Search for the cell housing the specified text and yield its (x, y) center coordinate. 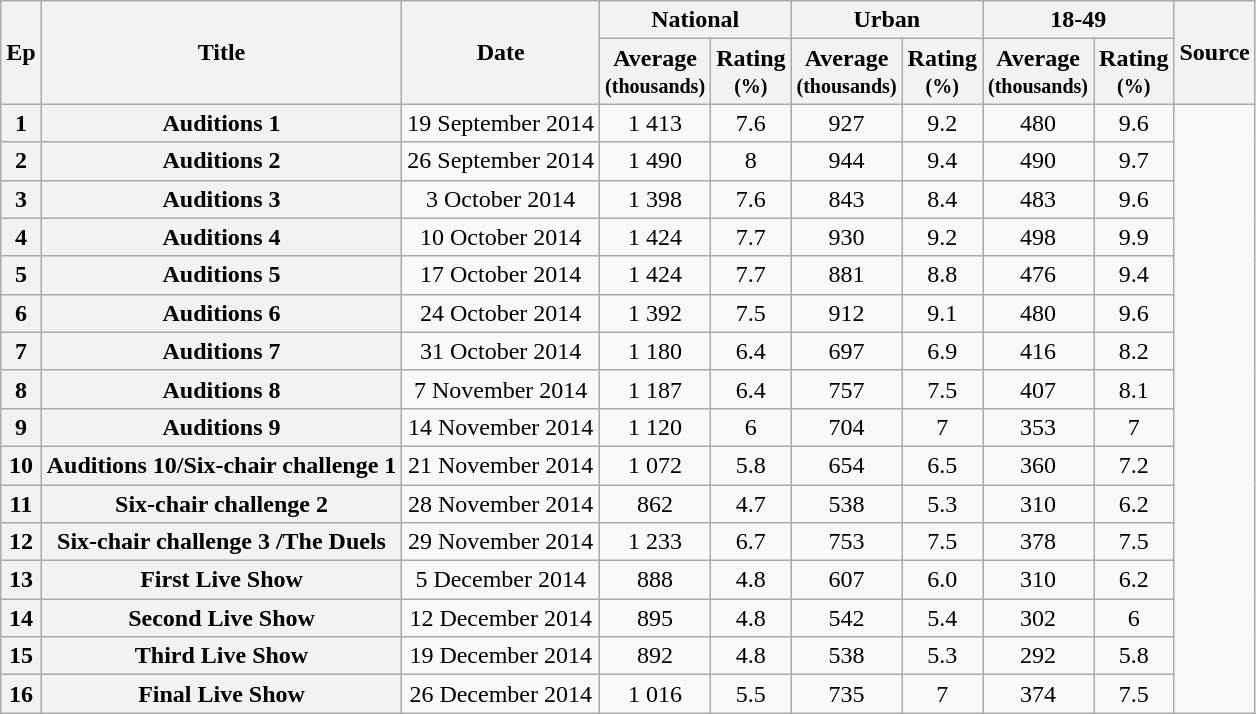
483 (1038, 199)
498 (1038, 237)
490 (1038, 161)
1 180 (656, 351)
24 October 2014 (501, 313)
912 (846, 313)
Auditions 5 (222, 275)
353 (1038, 427)
757 (846, 389)
12 (21, 542)
378 (1038, 542)
Auditions 2 (222, 161)
407 (1038, 389)
292 (1038, 656)
Final Live Show (222, 694)
21 November 2014 (501, 465)
Auditions 4 (222, 237)
881 (846, 275)
7 November 2014 (501, 389)
13 (21, 580)
753 (846, 542)
Date (501, 52)
892 (656, 656)
Auditions 7 (222, 351)
944 (846, 161)
Ep (21, 52)
302 (1038, 618)
12 December 2014 (501, 618)
Auditions 6 (222, 313)
1 392 (656, 313)
1 490 (656, 161)
10 (21, 465)
9 (21, 427)
9.1 (942, 313)
5.5 (751, 694)
5.4 (942, 618)
11 (21, 503)
14 (21, 618)
862 (656, 503)
360 (1038, 465)
5 (21, 275)
8.4 (942, 199)
6.9 (942, 351)
17 October 2014 (501, 275)
9.9 (1134, 237)
Third Live Show (222, 656)
8.2 (1134, 351)
26 September 2014 (501, 161)
9.7 (1134, 161)
Urban (886, 20)
29 November 2014 (501, 542)
Six-chair challenge 3 /The Duels (222, 542)
930 (846, 237)
15 (21, 656)
16 (21, 694)
National (696, 20)
888 (656, 580)
1 398 (656, 199)
Auditions 9 (222, 427)
6.7 (751, 542)
1 233 (656, 542)
5 December 2014 (501, 580)
28 November 2014 (501, 503)
4 (21, 237)
Title (222, 52)
Source (1214, 52)
Auditions 1 (222, 123)
19 September 2014 (501, 123)
654 (846, 465)
1 (21, 123)
26 December 2014 (501, 694)
416 (1038, 351)
3 October 2014 (501, 199)
4.7 (751, 503)
1 016 (656, 694)
31 October 2014 (501, 351)
18-49 (1078, 20)
14 November 2014 (501, 427)
1 187 (656, 389)
7.2 (1134, 465)
607 (846, 580)
697 (846, 351)
1 072 (656, 465)
Auditions 10/Six-chair challenge 1 (222, 465)
927 (846, 123)
6.5 (942, 465)
8.8 (942, 275)
10 October 2014 (501, 237)
735 (846, 694)
Six-chair challenge 2 (222, 503)
895 (656, 618)
8.1 (1134, 389)
3 (21, 199)
542 (846, 618)
19 December 2014 (501, 656)
1 120 (656, 427)
374 (1038, 694)
476 (1038, 275)
Second Live Show (222, 618)
1 413 (656, 123)
704 (846, 427)
2 (21, 161)
6.0 (942, 580)
First Live Show (222, 580)
843 (846, 199)
Auditions 8 (222, 389)
Auditions 3 (222, 199)
